Search for the cell housing the specified text and yield its (x, y) center coordinate. 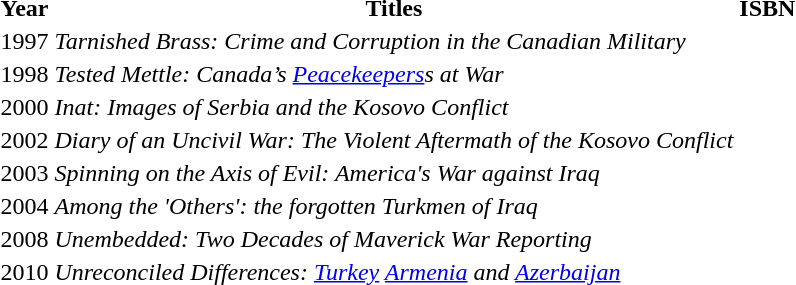
Among the 'Others': the forgotten Turkmen of Iraq (394, 206)
Tested Mettle: Canada’s Peacekeeperss at War (394, 74)
Spinning on the Axis of Evil: America's War against Iraq (394, 173)
Unembedded: Two Decades of Maverick War Reporting (394, 239)
Inat: Images of Serbia and the Kosovo Conflict (394, 107)
Tarnished Brass: Crime and Corruption in the Canadian Military (394, 41)
Diary of an Uncivil War: The Violent Aftermath of the Kosovo Conflict (394, 140)
